Detect which cell encompasses the target text, then output its [X, Y] center coordinate. 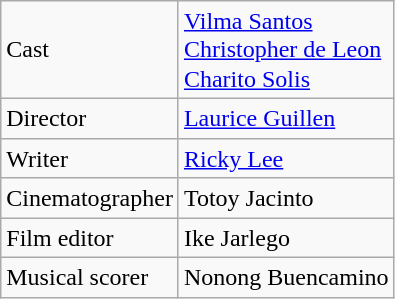
Cinematographer [90, 198]
Vilma SantosChristopher de LeonCharito Solis [286, 50]
Ike Jarlego [286, 238]
Director [90, 118]
Writer [90, 158]
Laurice Guillen [286, 118]
Totoy Jacinto [286, 198]
Cast [90, 50]
Nonong Buencamino [286, 278]
Musical scorer [90, 278]
Ricky Lee [286, 158]
Film editor [90, 238]
